Detect which cell encompasses the target text, then output its (X, Y) center coordinate. 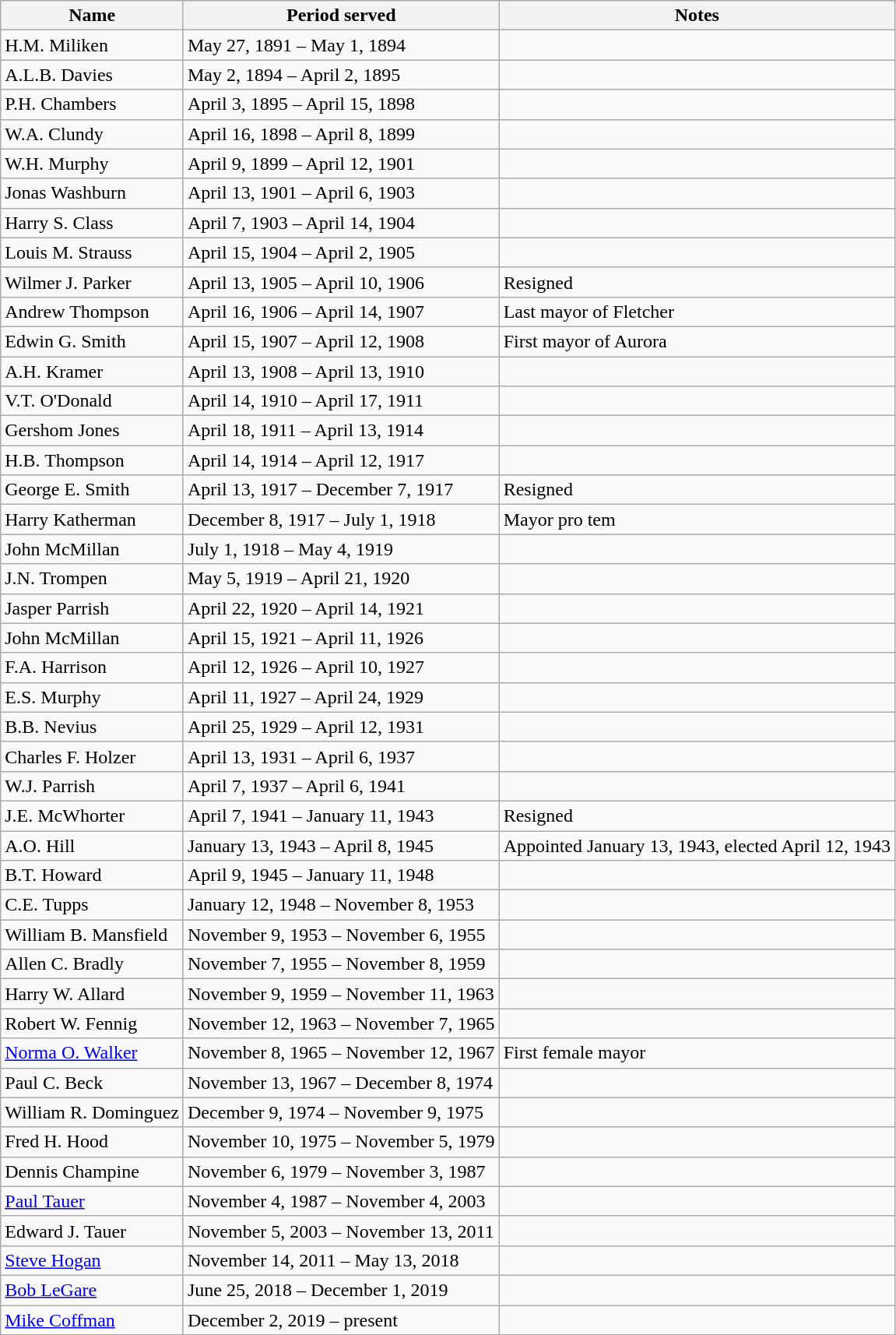
November 5, 2003 – November 13, 2011 (341, 1231)
Allen C. Bradly (92, 964)
July 1, 1918 – May 4, 1919 (341, 549)
William B. Mansfield (92, 935)
April 7, 1903 – April 14, 1904 (341, 223)
Wilmer J. Parker (92, 282)
November 14, 2011 – May 13, 2018 (341, 1260)
April 14, 1914 – April 12, 1917 (341, 460)
April 15, 1904 – April 2, 1905 (341, 252)
Dennis Champine (92, 1171)
November 9, 1953 – November 6, 1955 (341, 935)
B.T. Howard (92, 875)
April 12, 1926 – April 10, 1927 (341, 667)
Harry S. Class (92, 223)
April 13, 1931 – April 6, 1937 (341, 756)
May 2, 1894 – April 2, 1895 (341, 75)
C.E. Tupps (92, 905)
April 9, 1899 – April 12, 1901 (341, 164)
Louis M. Strauss (92, 252)
W.A. Clundy (92, 134)
April 13, 1905 – April 10, 1906 (341, 282)
J.E. McWhorter (92, 815)
April 7, 1941 – January 11, 1943 (341, 815)
November 8, 1965 – November 12, 1967 (341, 1053)
December 8, 1917 – July 1, 1918 (341, 520)
April 9, 1945 – January 11, 1948 (341, 875)
Andrew Thompson (92, 312)
April 3, 1895 – April 15, 1898 (341, 104)
November 7, 1955 – November 8, 1959 (341, 964)
April 15, 1921 – April 11, 1926 (341, 638)
November 9, 1959 – November 11, 1963 (341, 994)
Jasper Parrish (92, 608)
June 25, 2018 – December 1, 2019 (341, 1290)
April 13, 1917 – December 7, 1917 (341, 490)
B.B. Nevius (92, 727)
A.L.B. Davies (92, 75)
November 4, 1987 – November 4, 2003 (341, 1201)
E.S. Murphy (92, 697)
J.N. Trompen (92, 579)
January 12, 1948 – November 8, 1953 (341, 905)
Steve Hogan (92, 1260)
November 12, 1963 – November 7, 1965 (341, 1023)
George E. Smith (92, 490)
April 13, 1908 – April 13, 1910 (341, 372)
November 13, 1967 – December 8, 1974 (341, 1083)
Harry W. Allard (92, 994)
April 25, 1929 – April 12, 1931 (341, 727)
April 18, 1911 – April 13, 1914 (341, 431)
May 27, 1891 – May 1, 1894 (341, 45)
November 6, 1979 – November 3, 1987 (341, 1171)
W.J. Parrish (92, 786)
A.H. Kramer (92, 372)
F.A. Harrison (92, 667)
April 15, 1907 – April 12, 1908 (341, 341)
November 10, 1975 – November 5, 1979 (341, 1142)
April 13, 1901 – April 6, 1903 (341, 193)
April 16, 1898 – April 8, 1899 (341, 134)
First female mayor (697, 1053)
Robert W. Fennig (92, 1023)
Harry Katherman (92, 520)
Bob LeGare (92, 1290)
Norma O. Walker (92, 1053)
Name (92, 16)
April 16, 1906 – April 14, 1907 (341, 312)
P.H. Chambers (92, 104)
William R. Dominguez (92, 1112)
A.O. Hill (92, 845)
H.M. Miliken (92, 45)
April 7, 1937 – April 6, 1941 (341, 786)
May 5, 1919 – April 21, 1920 (341, 579)
April 14, 1910 – April 17, 1911 (341, 401)
Mike Coffman (92, 1320)
Gershom Jones (92, 431)
January 13, 1943 – April 8, 1945 (341, 845)
April 22, 1920 – April 14, 1921 (341, 608)
W.H. Murphy (92, 164)
Mayor pro tem (697, 520)
Jonas Washburn (92, 193)
Last mayor of Fletcher (697, 312)
V.T. O'Donald (92, 401)
December 2, 2019 – present (341, 1320)
Notes (697, 16)
First mayor of Aurora (697, 341)
Paul Tauer (92, 1201)
Paul C. Beck (92, 1083)
Period served (341, 16)
December 9, 1974 – November 9, 1975 (341, 1112)
Fred H. Hood (92, 1142)
H.B. Thompson (92, 460)
Charles F. Holzer (92, 756)
April 11, 1927 – April 24, 1929 (341, 697)
Edwin G. Smith (92, 341)
Appointed January 13, 1943, elected April 12, 1943 (697, 845)
Edward J. Tauer (92, 1231)
